Locate the cell with the specified text and output its [X, Y] center coordinate. 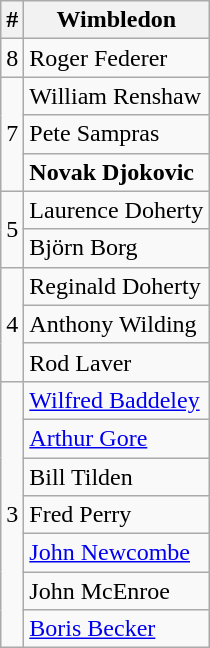
Reginald Doherty [116, 286]
Novak Djokovic [116, 172]
Björn Borg [116, 248]
Wilfred Baddeley [116, 400]
John Newcombe [116, 553]
Pete Sampras [116, 134]
5 [12, 229]
Wimbledon [116, 20]
Rod Laver [116, 362]
Boris Becker [116, 629]
4 [12, 324]
7 [12, 134]
# [12, 20]
Laurence Doherty [116, 210]
Bill Tilden [116, 477]
Roger Federer [116, 58]
William Renshaw [116, 96]
8 [12, 58]
John McEnroe [116, 591]
Fred Perry [116, 515]
Anthony Wilding [116, 324]
Arthur Gore [116, 438]
3 [12, 514]
